From the cell containing the given text, extract its center point as (X, Y) coordinate. 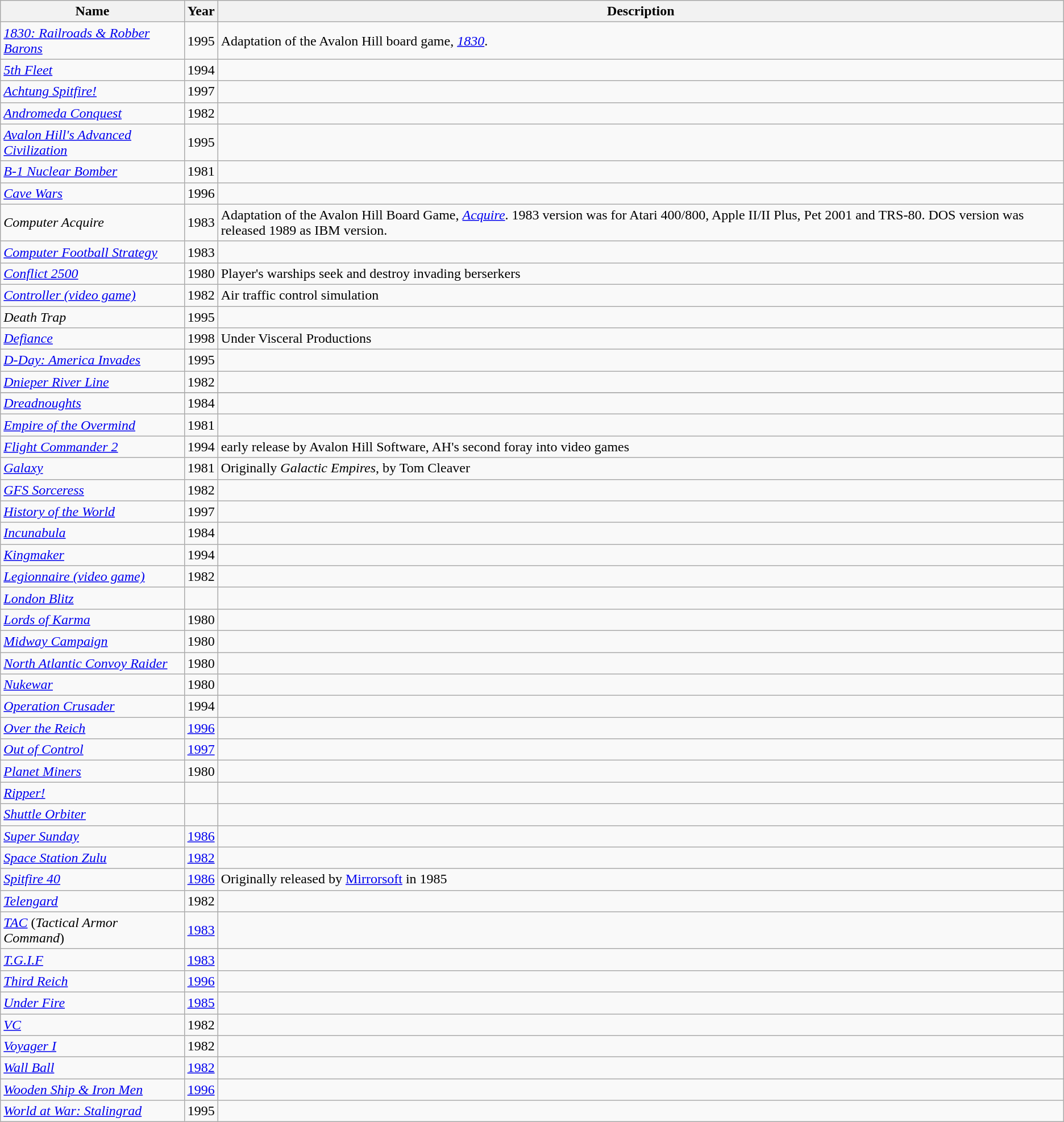
Conflict 2500 (92, 273)
London Blitz (92, 598)
Dreadnoughts (92, 404)
Under Visceral Productions (641, 339)
Space Station Zulu (92, 858)
1830: Railroads & Robber Barons (92, 41)
Incunabula (92, 533)
Out of Control (92, 750)
Controller (video game) (92, 295)
Telengard (92, 901)
GFS Sorceress (92, 490)
VC (92, 1025)
Originally Galactic Empires, by Tom Cleaver (641, 468)
Player's warships seek and destroy invading berserkers (641, 273)
TAC (Tactical Armor Command) (92, 930)
Operation Crusader (92, 707)
Under Fire (92, 1003)
Computer Acquire (92, 223)
Galaxy (92, 468)
North Atlantic Convoy Raider (92, 663)
5th Fleet (92, 70)
Ripper! (92, 793)
Computer Football Strategy (92, 252)
World at War: Stalingrad (92, 1111)
Lords of Karma (92, 620)
Wall Ball (92, 1068)
Super Sunday (92, 836)
Cave Wars (92, 193)
Adaptation of the Avalon Hill board game, 1830. (641, 41)
Nukewar (92, 685)
Kingmaker (92, 555)
B-1 Nuclear Bomber (92, 172)
Shuttle Orbiter (92, 815)
Legionnaire (video game) (92, 576)
Dnieper River Line (92, 382)
Year (201, 11)
Andromeda Conquest (92, 113)
Spitfire 40 (92, 879)
Defiance (92, 339)
Description (641, 11)
Midway Campaign (92, 641)
Originally released by Mirrorsoft in 1985 (641, 879)
Avalon Hill's Advanced Civilization (92, 142)
Wooden Ship & Iron Men (92, 1090)
early release by Avalon Hill Software, AH's second foray into video games (641, 447)
Death Trap (92, 317)
1985 (201, 1003)
Over the Reich (92, 728)
Achtung Spitfire! (92, 92)
D-Day: America Invades (92, 360)
Third Reich (92, 981)
Name (92, 11)
Planet Miners (92, 771)
Flight Commander 2 (92, 447)
History of the World (92, 512)
1998 (201, 339)
T.G.I.F (92, 959)
Empire of the Overmind (92, 425)
Air traffic control simulation (641, 295)
Voyager I (92, 1046)
